Pinpoint the cell where the given text exists, returning its (X, Y) midpoint coordinate. 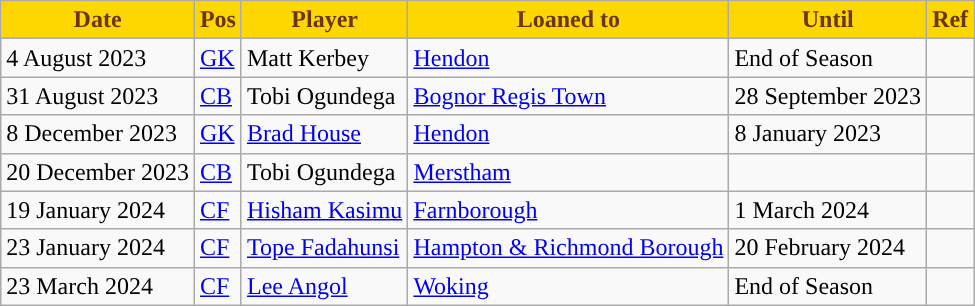
8 January 2023 (828, 134)
Farnborough (568, 210)
Player (324, 20)
Pos (218, 20)
Lee Angol (324, 286)
Matt Kerbey (324, 58)
Hampton & Richmond Borough (568, 248)
20 December 2023 (98, 172)
Woking (568, 286)
Hisham Kasimu (324, 210)
4 August 2023 (98, 58)
Date (98, 20)
31 August 2023 (98, 96)
23 March 2024 (98, 286)
Tope Fadahunsi (324, 248)
Merstham (568, 172)
1 March 2024 (828, 210)
23 January 2024 (98, 248)
19 January 2024 (98, 210)
28 September 2023 (828, 96)
20 February 2024 (828, 248)
Until (828, 20)
8 December 2023 (98, 134)
Bognor Regis Town (568, 96)
Ref (950, 20)
Brad House (324, 134)
Loaned to (568, 20)
